Determine the [X, Y] coordinate at the center of the cell enclosing the given text.  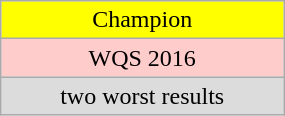
Champion [142, 20]
two worst results [142, 96]
WQS 2016 [142, 58]
